Extract the [x, y] coordinate from the center of the cell holding the provided text.  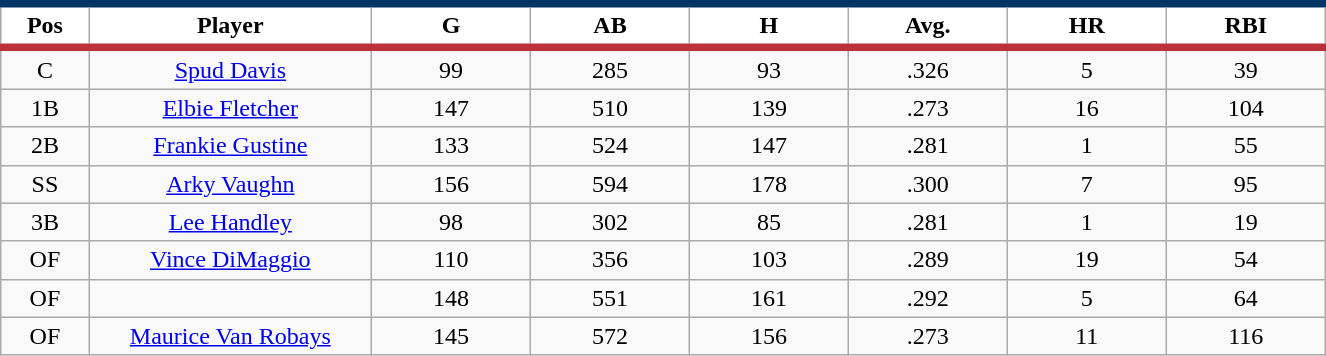
.326 [928, 68]
11 [1086, 336]
Pos [45, 26]
139 [768, 108]
.292 [928, 298]
Spud Davis [230, 68]
Vince DiMaggio [230, 260]
148 [452, 298]
HR [1086, 26]
594 [610, 184]
572 [610, 336]
SS [45, 184]
133 [452, 146]
93 [768, 68]
178 [768, 184]
161 [768, 298]
Arky Vaughn [230, 184]
Avg. [928, 26]
285 [610, 68]
2B [45, 146]
103 [768, 260]
Lee Handley [230, 222]
16 [1086, 108]
H [768, 26]
510 [610, 108]
110 [452, 260]
1B [45, 108]
104 [1246, 108]
55 [1246, 146]
302 [610, 222]
Maurice Van Robays [230, 336]
3B [45, 222]
Frankie Gustine [230, 146]
551 [610, 298]
.289 [928, 260]
AB [610, 26]
7 [1086, 184]
145 [452, 336]
64 [1246, 298]
356 [610, 260]
54 [1246, 260]
524 [610, 146]
Player [230, 26]
39 [1246, 68]
98 [452, 222]
C [45, 68]
99 [452, 68]
G [452, 26]
116 [1246, 336]
.300 [928, 184]
RBI [1246, 26]
Elbie Fletcher [230, 108]
85 [768, 222]
95 [1246, 184]
